Scan for the cell matching the given text and deliver its (X, Y) coordinate at center. 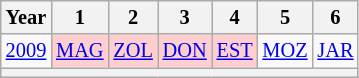
JAR (335, 51)
3 (185, 17)
EST (235, 51)
5 (286, 17)
1 (80, 17)
2 (132, 17)
2009 (26, 51)
6 (335, 17)
MOZ (286, 51)
MAG (80, 51)
4 (235, 17)
ZOL (132, 51)
DON (185, 51)
Year (26, 17)
